Return the (X, Y) coordinate for the center point of the cell that contains the specified text.  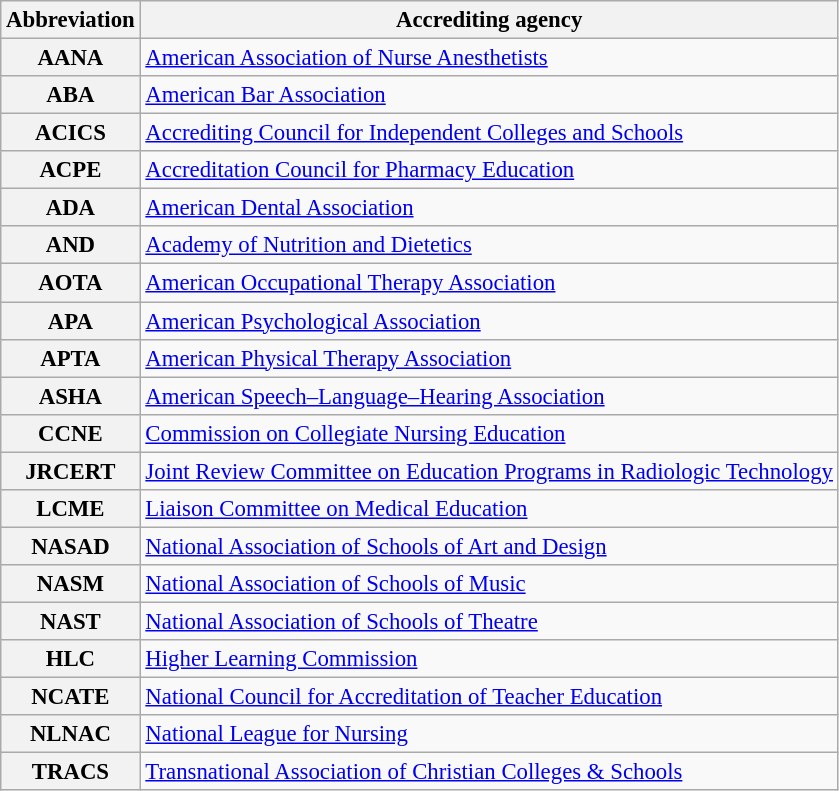
CCNE (70, 433)
Commission on Collegiate Nursing Education (489, 433)
NAST (70, 621)
National League for Nursing (489, 734)
Joint Review Committee on Education Programs in Radiologic Technology (489, 471)
American Physical Therapy Association (489, 358)
LCME (70, 509)
Accreditation Council for Pharmacy Education (489, 170)
Transnational Association of Christian Colleges & Schools (489, 772)
National Association of Schools of Art and Design (489, 546)
American Occupational Therapy Association (489, 283)
ADA (70, 208)
HLC (70, 659)
Accrediting Council for Independent Colleges and Schools (489, 133)
American Association of Nurse Anesthetists (489, 58)
NLNAC (70, 734)
AOTA (70, 283)
Accrediting agency (489, 20)
American Bar Association (489, 95)
National Association of Schools of Music (489, 584)
ACICS (70, 133)
NASAD (70, 546)
JRCERT (70, 471)
ASHA (70, 396)
National Council for Accreditation of Teacher Education (489, 697)
American Dental Association (489, 208)
APA (70, 321)
ACPE (70, 170)
AND (70, 245)
NASM (70, 584)
Academy of Nutrition and Dietetics (489, 245)
AANA (70, 58)
Higher Learning Commission (489, 659)
American Speech–Language–Hearing Association (489, 396)
NCATE (70, 697)
APTA (70, 358)
Abbreviation (70, 20)
National Association of Schools of Theatre (489, 621)
TRACS (70, 772)
ABA (70, 95)
American Psychological Association (489, 321)
Liaison Committee on Medical Education (489, 509)
